Locate the cell with the specified text and output its [X, Y] center coordinate. 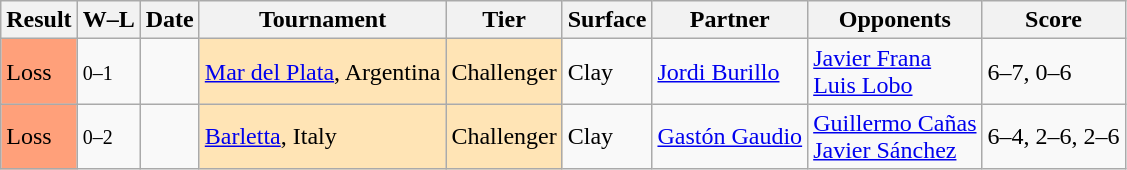
Guillermo Cañas Javier Sánchez [895, 136]
Opponents [895, 20]
0–1 [108, 72]
Gastón Gaudio [730, 136]
Javier Frana Luis Lobo [895, 72]
Tier [504, 20]
Partner [730, 20]
Barletta, Italy [322, 136]
W–L [108, 20]
Date [170, 20]
Score [1054, 20]
0–2 [108, 136]
Mar del Plata, Argentina [322, 72]
Jordi Burillo [730, 72]
Tournament [322, 20]
6–4, 2–6, 2–6 [1054, 136]
Surface [607, 20]
Result [39, 20]
6–7, 0–6 [1054, 72]
